Return [x, y] of the center of cell containing provided text 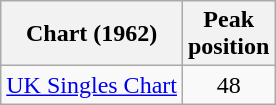
Peakposition [228, 34]
48 [228, 85]
Chart (1962) [92, 34]
UK Singles Chart [92, 85]
